Output the (x, y) coordinate of the center of the cell containing the given text.  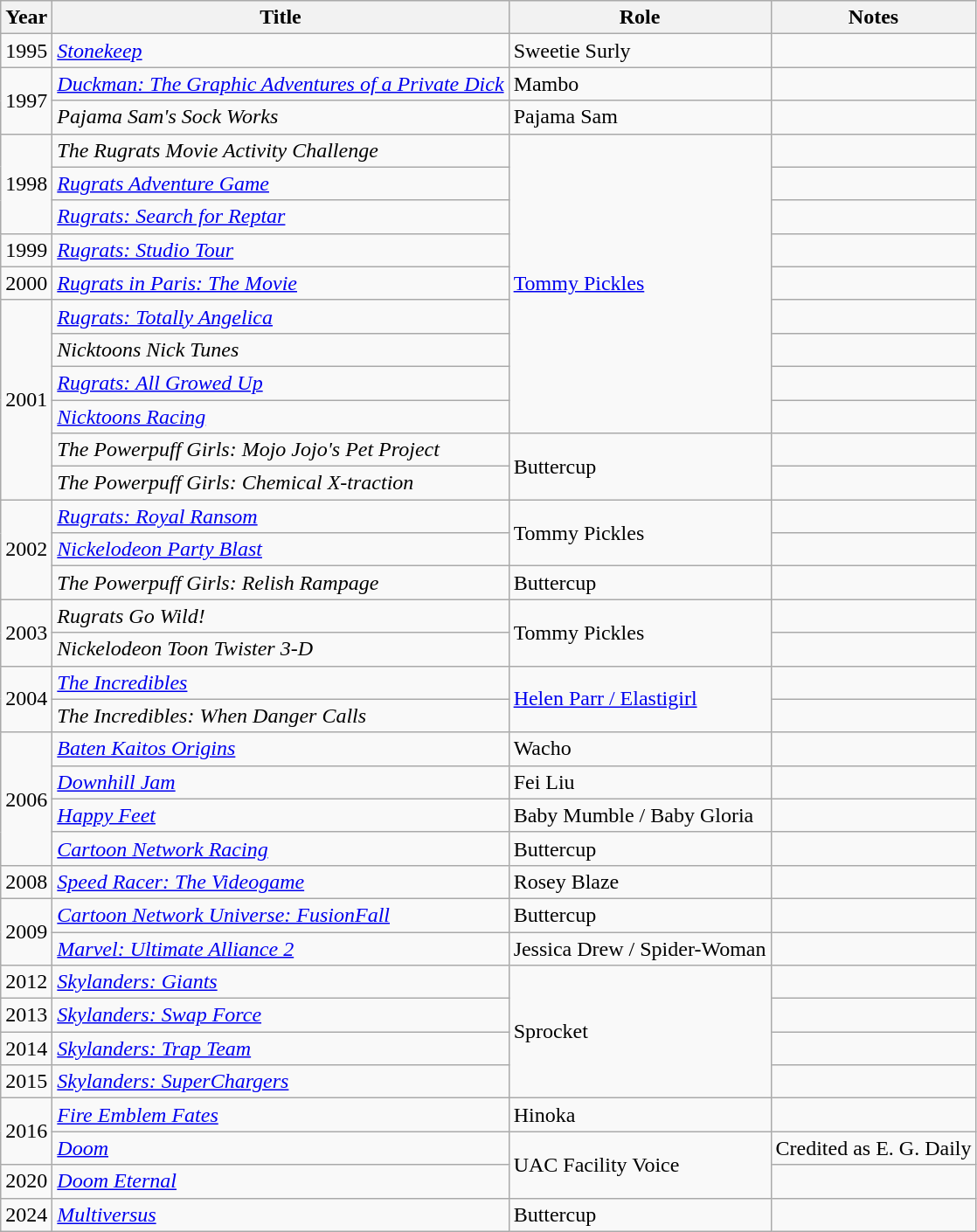
1995 (26, 51)
Multiversus (281, 1215)
The Powerpuff Girls: Relish Rampage (281, 583)
2012 (26, 982)
Cartoon Network Racing (281, 848)
1997 (26, 100)
1998 (26, 183)
The Incredibles: When Danger Calls (281, 716)
Rugrats: Totally Angelica (281, 316)
Title (281, 17)
2009 (26, 931)
2008 (26, 882)
Cartoon Network Universe: FusionFall (281, 915)
2014 (26, 1049)
The Powerpuff Girls: Chemical X-traction (281, 483)
Sweetie Surly (640, 51)
2020 (26, 1181)
Rugrats Go Wild! (281, 616)
Rosey Blaze (640, 882)
Skylanders: Swap Force (281, 1015)
Fire Emblem Fates (281, 1115)
2003 (26, 633)
The Powerpuff Girls: Mojo Jojo's Pet Project (281, 450)
Wacho (640, 749)
Skylanders: SuperChargers (281, 1082)
Rugrats in Paris: The Movie (281, 283)
Baten Kaitos Origins (281, 749)
2002 (26, 550)
Speed Racer: The Videogame (281, 882)
Rugrats: Royal Ransom (281, 516)
Nickelodeon Party Blast (281, 550)
1999 (26, 250)
UAC Facility Voice (640, 1165)
Credited as E. G. Daily (874, 1148)
Role (640, 17)
2013 (26, 1015)
Pajama Sam's Sock Works (281, 117)
Nickelodeon Toon Twister 3-D (281, 649)
Rugrats: Search for Reptar (281, 217)
2016 (26, 1132)
Duckman: The Graphic Adventures of a Private Dick (281, 84)
Rugrats: Studio Tour (281, 250)
2000 (26, 283)
Doom Eternal (281, 1181)
Pajama Sam (640, 117)
Skylanders: Trap Team (281, 1049)
The Incredibles (281, 682)
Hinoka (640, 1115)
Sprocket (640, 1032)
Doom (281, 1148)
Stonekeep (281, 51)
Notes (874, 17)
2001 (26, 399)
Skylanders: Giants (281, 982)
Happy Feet (281, 815)
Baby Mumble / Baby Gloria (640, 815)
2006 (26, 799)
The Rugrats Movie Activity Challenge (281, 150)
Fei Liu (640, 782)
2024 (26, 1215)
Downhill Jam (281, 782)
2004 (26, 699)
Rugrats: All Growed Up (281, 383)
Nicktoons Nick Tunes (281, 350)
Year (26, 17)
Nicktoons Racing (281, 417)
Rugrats Adventure Game (281, 183)
Mambo (640, 84)
Helen Parr / Elastigirl (640, 699)
Marvel: Ultimate Alliance 2 (281, 948)
Jessica Drew / Spider-Woman (640, 948)
2015 (26, 1082)
